For the text-containing cell, return its midpoint in [x, y] coordinate format. 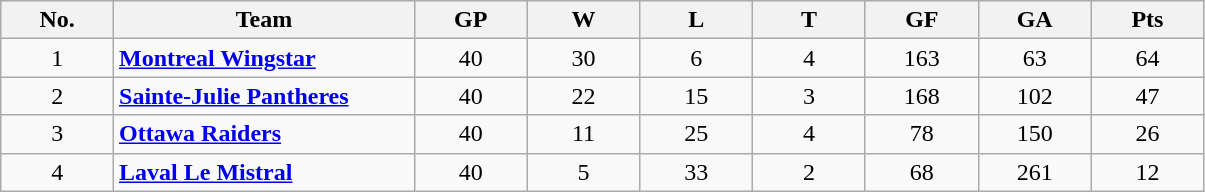
Team [264, 20]
163 [922, 58]
47 [1148, 96]
15 [696, 96]
6 [696, 58]
GA [1034, 20]
102 [1034, 96]
78 [922, 134]
168 [922, 96]
Pts [1148, 20]
L [696, 20]
30 [584, 58]
Sainte-Julie Pantheres [264, 96]
5 [584, 172]
T [810, 20]
68 [922, 172]
Montreal Wingstar [264, 58]
64 [1148, 58]
Ottawa Raiders [264, 134]
12 [1148, 172]
63 [1034, 58]
GF [922, 20]
11 [584, 134]
1 [58, 58]
GP [470, 20]
261 [1034, 172]
26 [1148, 134]
25 [696, 134]
Laval Le Mistral [264, 172]
150 [1034, 134]
W [584, 20]
No. [58, 20]
22 [584, 96]
33 [696, 172]
